Scan for the cell matching the given text and deliver its [x, y] coordinate at center. 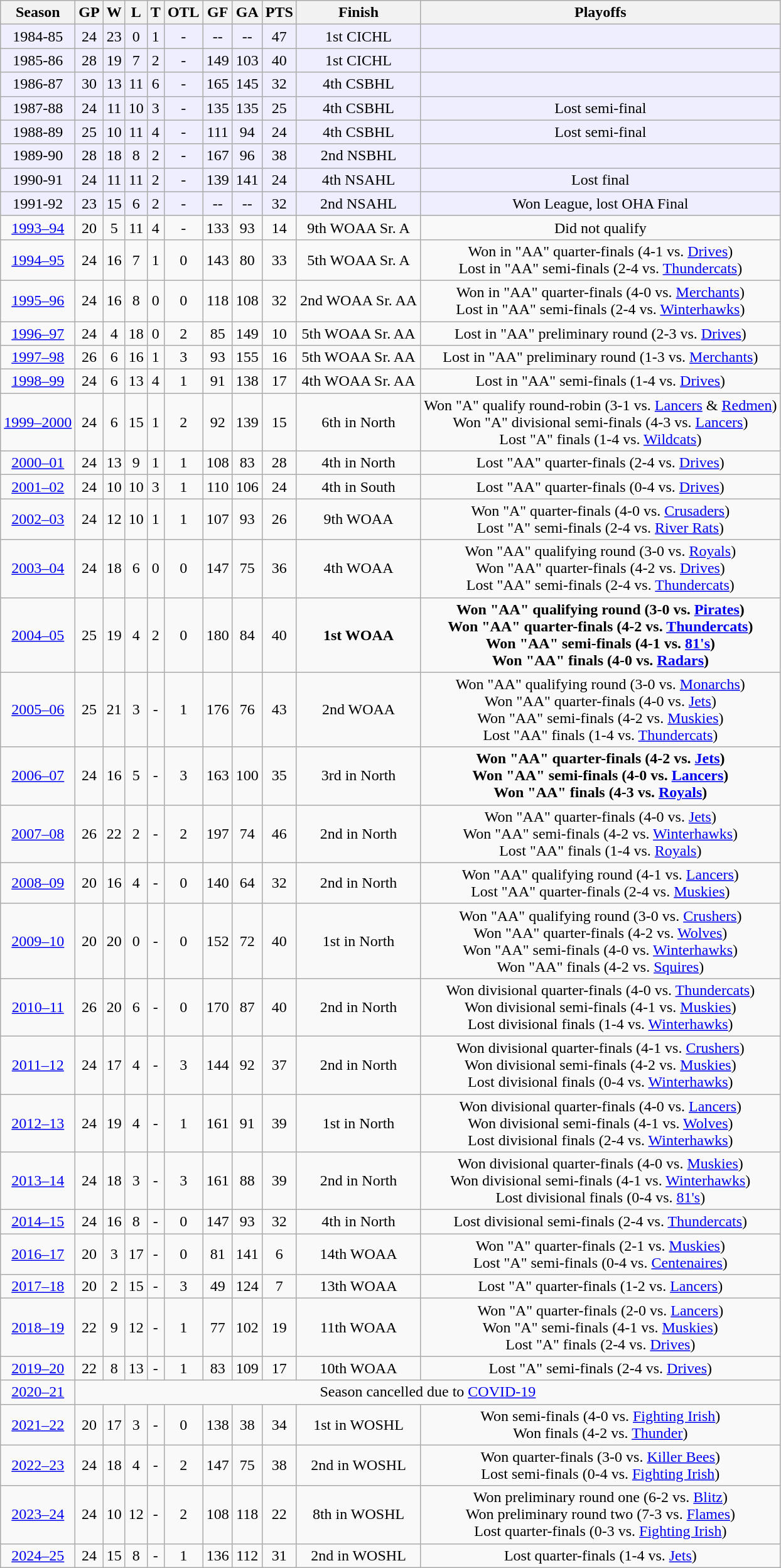
46 [279, 834]
2002–03 [38, 519]
197 [217, 834]
133 [217, 227]
2019–20 [38, 1368]
1st in WOSHL [358, 1425]
Season [38, 13]
Lost "A" quarter-finals (1-2 vs. Lancers) [600, 1287]
11th WOAA [358, 1327]
Season cancelled due to COVID-19 [428, 1392]
124 [247, 1287]
Won "A" qualify round-robin (3-1 vs. Lancers & Redmen) Won "A" divisional semi-finals (4-3 vs. Lancers) Lost "A" finals (1-4 vs. Wildcats) [600, 422]
94 [247, 132]
176 [217, 710]
2005–06 [38, 710]
2021–22 [38, 1425]
OTL [183, 13]
80 [247, 260]
109 [247, 1368]
Won preliminary round one (6-2 vs. Blitz) Won preliminary round two (7-3 vs. Flames) Lost quarter-finals (0-3 vs. Fighting Irish) [600, 1515]
6th in North [358, 422]
Lost divisional semi-finals (2-4 vs. Thundercats) [600, 1222]
Finish [358, 13]
2007–08 [38, 834]
2001–02 [38, 487]
2022–23 [38, 1465]
152 [217, 941]
4th NSAHL [358, 180]
2006–07 [38, 776]
Won in "AA" quarter-finals (4-1 vs. Drives) Lost in "AA" semi-finals (2-4 vs. Thundercats) [600, 260]
100 [247, 776]
1989-90 [38, 156]
5th WOAA Sr. A [358, 260]
2nd WOAA Sr. AA [358, 300]
36 [279, 569]
155 [247, 357]
111 [217, 132]
1990-91 [38, 180]
2017–18 [38, 1287]
Won semi-finals (4-0 vs. Fighting Irish) Won finals (4-2 vs. Thunder) [600, 1425]
136 [217, 1555]
33 [279, 260]
1984-85 [38, 36]
110 [217, 487]
GA [247, 13]
Lost final [600, 180]
145 [247, 84]
2013–14 [38, 1181]
Won "A" quarter-finals (4-0 vs. Crusaders) Lost "A" semi-finals (2-4 vs. River Rats) [600, 519]
2nd NSBHL [358, 156]
2008–09 [38, 883]
2018–19 [38, 1327]
13th WOAA [358, 1287]
167 [217, 156]
Playoffs [600, 13]
1991-92 [38, 204]
103 [247, 60]
2014–15 [38, 1222]
Lost in "AA" preliminary round (1-3 vs. Merchants) [600, 357]
Won "AA" qualifying round (4-1 vs. Lancers) Lost "AA" quarter-finals (2-4 vs. Muskies) [600, 883]
GP [89, 13]
21 [114, 710]
4th in South [358, 487]
144 [217, 1065]
1987-88 [38, 108]
2000–01 [38, 463]
1998–99 [38, 381]
4th WOAA Sr. AA [358, 381]
84 [247, 634]
170 [217, 1007]
140 [217, 883]
4th WOAA [358, 569]
Lost in "AA" semi-finals (1-4 vs. Drives) [600, 381]
14th WOAA [358, 1254]
2020–21 [38, 1392]
74 [247, 834]
Won League, lost OHA Final [600, 204]
1995–96 [38, 300]
2nd NSAHL [358, 204]
GF [217, 13]
76 [247, 710]
35 [279, 776]
W [114, 13]
2011–12 [38, 1065]
112 [247, 1555]
96 [247, 156]
L [136, 13]
64 [247, 883]
34 [279, 1425]
1994–95 [38, 260]
43 [279, 710]
Won divisional quarter-finals (4-1 vs. Crushers) Won divisional semi-finals (4-2 vs. Muskies) Lost divisional finals (0-4 vs. Winterhawks) [600, 1065]
2010–11 [38, 1007]
106 [247, 487]
14 [279, 227]
T [156, 13]
2004–05 [38, 634]
1996–97 [38, 334]
2009–10 [38, 941]
77 [217, 1327]
Did not qualify [600, 227]
143 [217, 260]
37 [279, 1065]
2016–17 [38, 1254]
87 [247, 1007]
31 [279, 1555]
9th WOAA [358, 519]
81 [217, 1254]
Won "AA" quarter-finals (4-2 vs. Jets) Won "AA" semi-finals (4-0 vs. Lancers) Won "AA" finals (4-3 vs. Royals) [600, 776]
Lost "AA" quarter-finals (0-4 vs. Drives) [600, 487]
Won "AA" qualifying round (3-0 vs. Royals) Won "AA" quarter-finals (4-2 vs. Drives) Lost "AA" semi-finals (2-4 vs. Thundercats) [600, 569]
9th WOAA Sr. A [358, 227]
2nd WOAA [358, 710]
1988-89 [38, 132]
Won divisional quarter-finals (4-0 vs. Thundercats) Won divisional semi-finals (4-1 vs. Muskies) Lost divisional finals (1-4 vs. Winterhawks) [600, 1007]
10th WOAA [358, 1368]
Lost quarter-finals (1-4 vs. Jets) [600, 1555]
2024–25 [38, 1555]
Won divisional quarter-finals (4-0 vs. Lancers) Won divisional semi-finals (4-1 vs. Wolves) Lost divisional finals (2-4 vs. Winterhawks) [600, 1123]
1997–98 [38, 357]
PTS [279, 13]
1993–94 [38, 227]
165 [217, 84]
1986-87 [38, 84]
85 [217, 334]
72 [247, 941]
Lost "AA" quarter-finals (2-4 vs. Drives) [600, 463]
Lost in "AA" preliminary round (2-3 vs. Drives) [600, 334]
3rd in North [358, 776]
88 [247, 1181]
Won quarter-finals (3-0 vs. Killer Bees) Lost semi-finals (0-4 vs. Fighting Irish) [600, 1465]
Won "A" quarter-finals (2-1 vs. Muskies) Lost "A" semi-finals (0-4 vs. Centenaires) [600, 1254]
2003–04 [38, 569]
Lost "A" semi-finals (2-4 vs. Drives) [600, 1368]
Won "A" quarter-finals (2-0 vs. Lancers) Won "A" semi-finals (4-1 vs. Muskies) Lost "A" finals (2-4 vs. Drives) [600, 1327]
8th in WOSHL [358, 1515]
2012–13 [38, 1123]
Won in "AA" quarter-finals (4-0 vs. Merchants) Lost in "AA" semi-finals (2-4 vs. Winterhawks) [600, 300]
Won "AA" quarter-finals (4-0 vs. Jets) Won "AA" semi-finals (4-2 vs. Winterhawks) Lost "AA" finals (1-4 vs. Royals) [600, 834]
47 [279, 36]
Won divisional quarter-finals (4-0 vs. Muskies) Won divisional semi-finals (4-1 vs. Winterhawks) Lost divisional finals (0-4 vs. 81's) [600, 1181]
2023–24 [38, 1515]
30 [89, 84]
49 [217, 1287]
1999–2000 [38, 422]
107 [217, 519]
102 [247, 1327]
1st WOAA [358, 634]
1985-86 [38, 60]
180 [217, 634]
163 [217, 776]
